Locate the cell with the specified text and output its (X, Y) center coordinate. 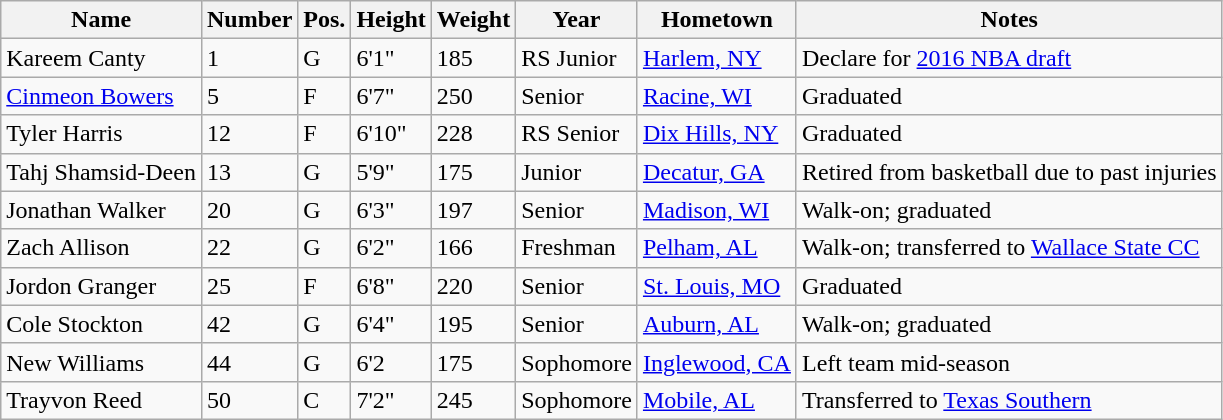
6'2" (391, 248)
6'10" (391, 134)
Racine, WI (716, 96)
Name (102, 20)
Madison, WI (716, 210)
Mobile, AL (716, 400)
New Williams (102, 362)
Walk-on; transferred to Wallace State CC (1009, 248)
Decatur, GA (716, 172)
25 (249, 286)
Year (577, 20)
Harlem, NY (716, 58)
Declare for 2016 NBA draft (1009, 58)
Tyler Harris (102, 134)
Cinmeon Bowers (102, 96)
1 (249, 58)
Pos. (324, 20)
6'8" (391, 286)
6'3" (391, 210)
250 (473, 96)
Trayvon Reed (102, 400)
Cole Stockton (102, 324)
20 (249, 210)
Pelham, AL (716, 248)
6'2 (391, 362)
5 (249, 96)
5'9" (391, 172)
12 (249, 134)
6'1" (391, 58)
Number (249, 20)
Jordon Granger (102, 286)
RS Junior (577, 58)
185 (473, 58)
Inglewood, CA (716, 362)
Weight (473, 20)
197 (473, 210)
Zach Allison (102, 248)
6'7" (391, 96)
13 (249, 172)
Auburn, AL (716, 324)
Tahj Shamsid-Deen (102, 172)
Notes (1009, 20)
245 (473, 400)
Retired from basketball due to past injuries (1009, 172)
166 (473, 248)
Jonathan Walker (102, 210)
195 (473, 324)
42 (249, 324)
22 (249, 248)
Hometown (716, 20)
Freshman (577, 248)
Transferred to Texas Southern (1009, 400)
C (324, 400)
50 (249, 400)
Height (391, 20)
RS Senior (577, 134)
44 (249, 362)
6'4" (391, 324)
Left team mid-season (1009, 362)
St. Louis, MO (716, 286)
Junior (577, 172)
220 (473, 286)
Dix Hills, NY (716, 134)
228 (473, 134)
7'2" (391, 400)
Kareem Canty (102, 58)
